Extract the (x, y) coordinate from the center of the cell holding the provided text.  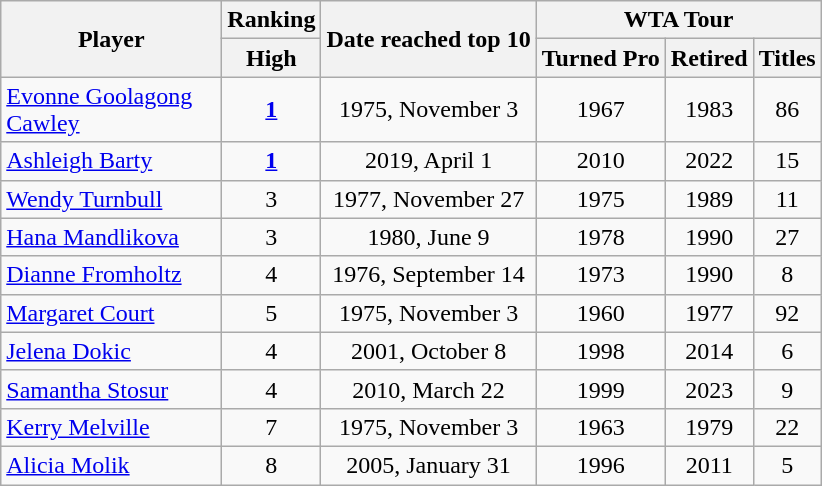
Dianne Fromholtz (112, 275)
2011 (709, 465)
Titles (787, 58)
2022 (709, 161)
1980, June 9 (428, 237)
Alicia Molik (112, 465)
6 (787, 351)
1996 (600, 465)
High (272, 58)
1978 (600, 237)
Turned Pro (600, 58)
2010, March 22 (428, 389)
1979 (709, 427)
WTA Tour (678, 20)
2010 (600, 161)
2005, January 31 (428, 465)
2023 (709, 389)
7 (272, 427)
92 (787, 313)
9 (787, 389)
22 (787, 427)
1963 (600, 427)
1989 (709, 199)
11 (787, 199)
1977 (709, 313)
86 (787, 110)
Hana Mandlikova (112, 237)
Kerry Melville (112, 427)
Ashleigh Barty (112, 161)
1960 (600, 313)
2014 (709, 351)
Date reached top 10 (428, 39)
Wendy Turnbull (112, 199)
Evonne Goolagong Cawley (112, 110)
15 (787, 161)
1999 (600, 389)
Ranking (272, 20)
Player (112, 39)
2019, April 1 (428, 161)
Retired (709, 58)
1967 (600, 110)
1983 (709, 110)
2001, October 8 (428, 351)
1975 (600, 199)
27 (787, 237)
1977, November 27 (428, 199)
1976, September 14 (428, 275)
1973 (600, 275)
1998 (600, 351)
Samantha Stosur (112, 389)
Jelena Dokic (112, 351)
Margaret Court (112, 313)
